Detect which cell encompasses the target text, then output its (x, y) center coordinate. 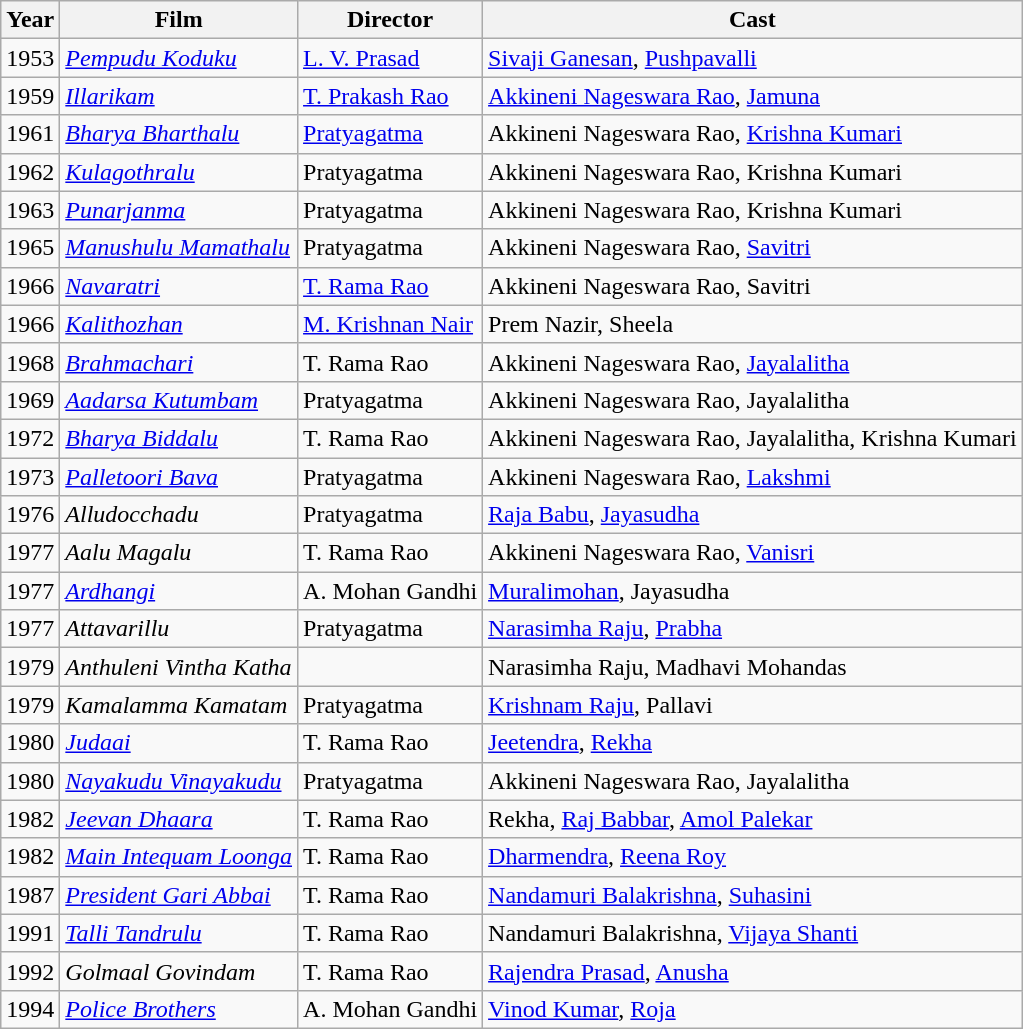
Judaai (179, 743)
Palletoori Bava (179, 477)
Punarjanma (179, 210)
Muralimohan, Jayasudha (753, 591)
Talli Tandrulu (179, 933)
1972 (30, 438)
L. V. Prasad (390, 58)
Aadarsa Kutumbam (179, 400)
Pempudu Koduku (179, 58)
1969 (30, 400)
Aalu Magalu (179, 553)
M. Krishnan Nair (390, 324)
Bharya Biddalu (179, 438)
1973 (30, 477)
Brahmachari (179, 362)
President Gari Abbai (179, 895)
Kulagothralu (179, 172)
Cast (753, 20)
Main Intequam Loonga (179, 857)
Jeetendra, Rekha (753, 743)
1991 (30, 933)
Rekha, Raj Babbar, Amol Palekar (753, 819)
1961 (30, 134)
Akkineni Nageswara Rao, Vanisri (753, 553)
Bharya Bharthalu (179, 134)
1962 (30, 172)
Akkineni Nageswara Rao, Jayalalitha, Krishna Kumari (753, 438)
Illarikam (179, 96)
Narasimha Raju, Madhavi Mohandas (753, 667)
Nandamuri Balakrishna, Suhasini (753, 895)
Sivaji Ganesan, Pushpavalli (753, 58)
Raja Babu, Jayasudha (753, 515)
Kalithozhan (179, 324)
Alludocchadu (179, 515)
Jeevan Dhaara (179, 819)
Attavarillu (179, 629)
1976 (30, 515)
Film (179, 20)
Police Brothers (179, 1009)
Nandamuri Balakrishna, Vijaya Shanti (753, 933)
Prem Nazir, Sheela (753, 324)
Vinod Kumar, Roja (753, 1009)
Manushulu Mamathalu (179, 248)
Ardhangi (179, 591)
Rajendra Prasad, Anusha (753, 971)
Golmaal Govindam (179, 971)
1953 (30, 58)
1994 (30, 1009)
Kamalamma Kamatam (179, 705)
Nayakudu Vinayakudu (179, 781)
T. Prakash Rao (390, 96)
Narasimha Raju, Prabha (753, 629)
1987 (30, 895)
Year (30, 20)
Navaratri (179, 286)
Director (390, 20)
Anthuleni Vintha Katha (179, 667)
1959 (30, 96)
1992 (30, 971)
1963 (30, 210)
Akkineni Nageswara Rao, Lakshmi (753, 477)
1968 (30, 362)
Dharmendra, Reena Roy (753, 857)
1965 (30, 248)
Krishnam Raju, Pallavi (753, 705)
Akkineni Nageswara Rao, Jamuna (753, 96)
